Pinpoint the cell where the given text exists, returning its (X, Y) midpoint coordinate. 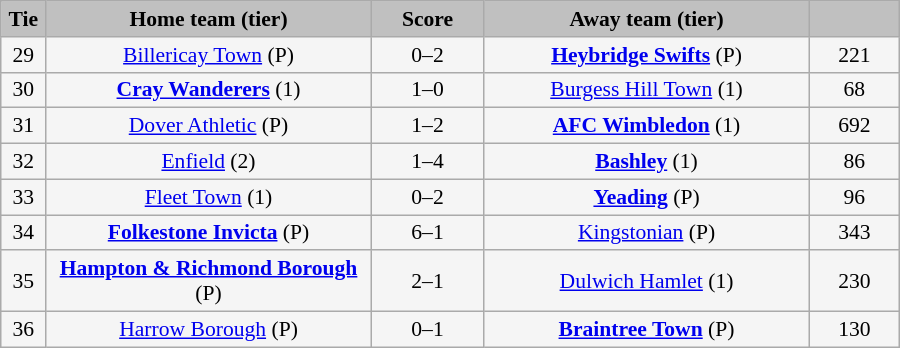
Heybridge Swifts (P) (647, 55)
86 (854, 162)
30 (24, 90)
1–0 (427, 90)
0–1 (427, 330)
230 (854, 282)
Dulwich Hamlet (1) (647, 282)
Billericay Town (P) (209, 55)
Away team (tier) (647, 19)
Cray Wanderers (1) (209, 90)
221 (854, 55)
343 (854, 233)
32 (24, 162)
Fleet Town (1) (209, 197)
68 (854, 90)
1–2 (427, 126)
36 (24, 330)
Yeading (P) (647, 197)
Hampton & Richmond Borough (P) (209, 282)
Burgess Hill Town (1) (647, 90)
Folkestone Invicta (P) (209, 233)
34 (24, 233)
130 (854, 330)
Enfield (2) (209, 162)
2–1 (427, 282)
1–4 (427, 162)
96 (854, 197)
35 (24, 282)
33 (24, 197)
Kingstonian (P) (647, 233)
Harrow Borough (P) (209, 330)
Braintree Town (P) (647, 330)
31 (24, 126)
Home team (tier) (209, 19)
Bashley (1) (647, 162)
692 (854, 126)
AFC Wimbledon (1) (647, 126)
6–1 (427, 233)
Tie (24, 19)
Dover Athletic (P) (209, 126)
Score (427, 19)
29 (24, 55)
